Provide the (X, Y) coordinate of the cell's center where the given text is located.  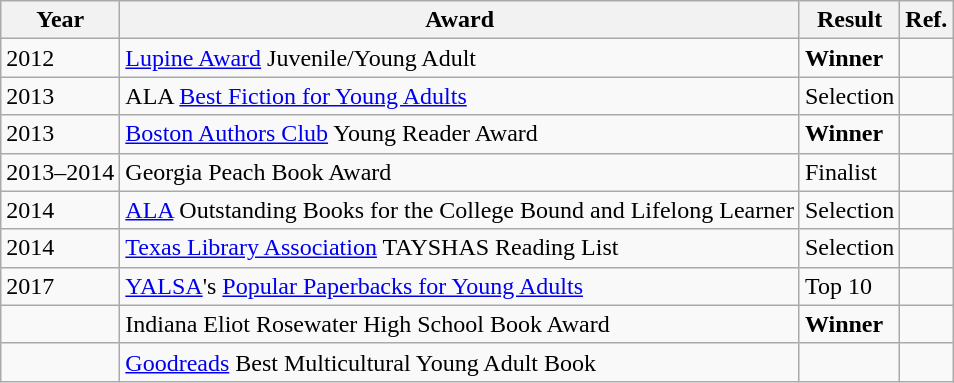
Award (460, 20)
ALA Best Fiction for Young Adults (460, 96)
Result (849, 20)
Goodreads Best Multicultural Young Adult Book (460, 362)
Texas Library Association TAYSHAS Reading List (460, 248)
Finalist (849, 172)
2012 (60, 58)
YALSA's Popular Paperbacks for Young Adults (460, 286)
Top 10 (849, 286)
2013–2014 (60, 172)
Year (60, 20)
2017 (60, 286)
Lupine Award Juvenile/Young Adult (460, 58)
Ref. (926, 20)
Georgia Peach Book Award (460, 172)
ALA Outstanding Books for the College Bound and Lifelong Learner (460, 210)
Indiana Eliot Rosewater High School Book Award (460, 324)
Boston Authors Club Young Reader Award (460, 134)
